Extract the [x, y] coordinate from the center of the cell holding the provided text.  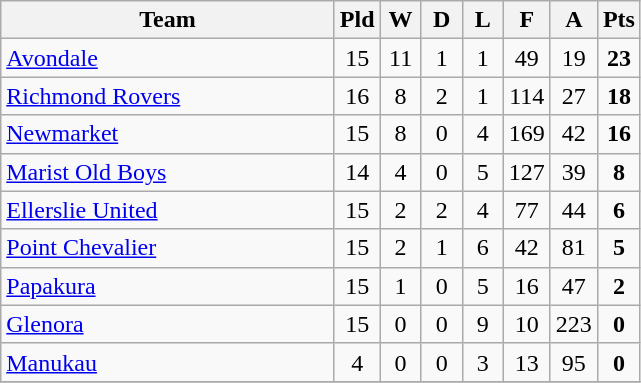
169 [526, 134]
Avondale [168, 58]
18 [618, 96]
14 [357, 172]
44 [574, 210]
D [442, 20]
19 [574, 58]
114 [526, 96]
10 [526, 324]
A [574, 20]
39 [574, 172]
Pts [618, 20]
13 [526, 362]
81 [574, 248]
F [526, 20]
Marist Old Boys [168, 172]
9 [482, 324]
95 [574, 362]
Point Chevalier [168, 248]
Glenora [168, 324]
223 [574, 324]
Newmarket [168, 134]
W [400, 20]
Pld [357, 20]
L [482, 20]
3 [482, 362]
11 [400, 58]
127 [526, 172]
49 [526, 58]
Team [168, 20]
Ellerslie United [168, 210]
23 [618, 58]
47 [574, 286]
Papakura [168, 286]
Manukau [168, 362]
Richmond Rovers [168, 96]
27 [574, 96]
77 [526, 210]
